Return the (x, y) coordinate for the center point of the cell that contains the specified text.  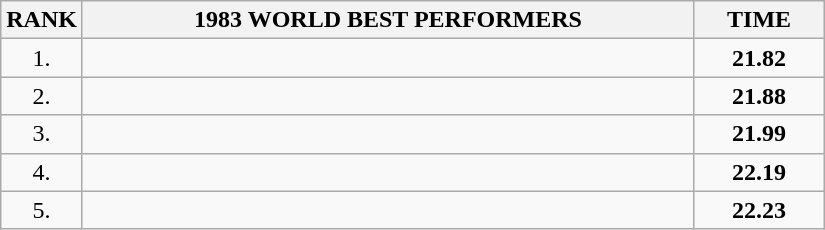
5. (42, 210)
4. (42, 172)
TIME (760, 20)
22.19 (760, 172)
22.23 (760, 210)
2. (42, 96)
3. (42, 134)
RANK (42, 20)
21.82 (760, 58)
21.88 (760, 96)
1983 WORLD BEST PERFORMERS (388, 20)
21.99 (760, 134)
1. (42, 58)
